Determine the [X, Y] coordinate at the center of the cell enclosing the given text.  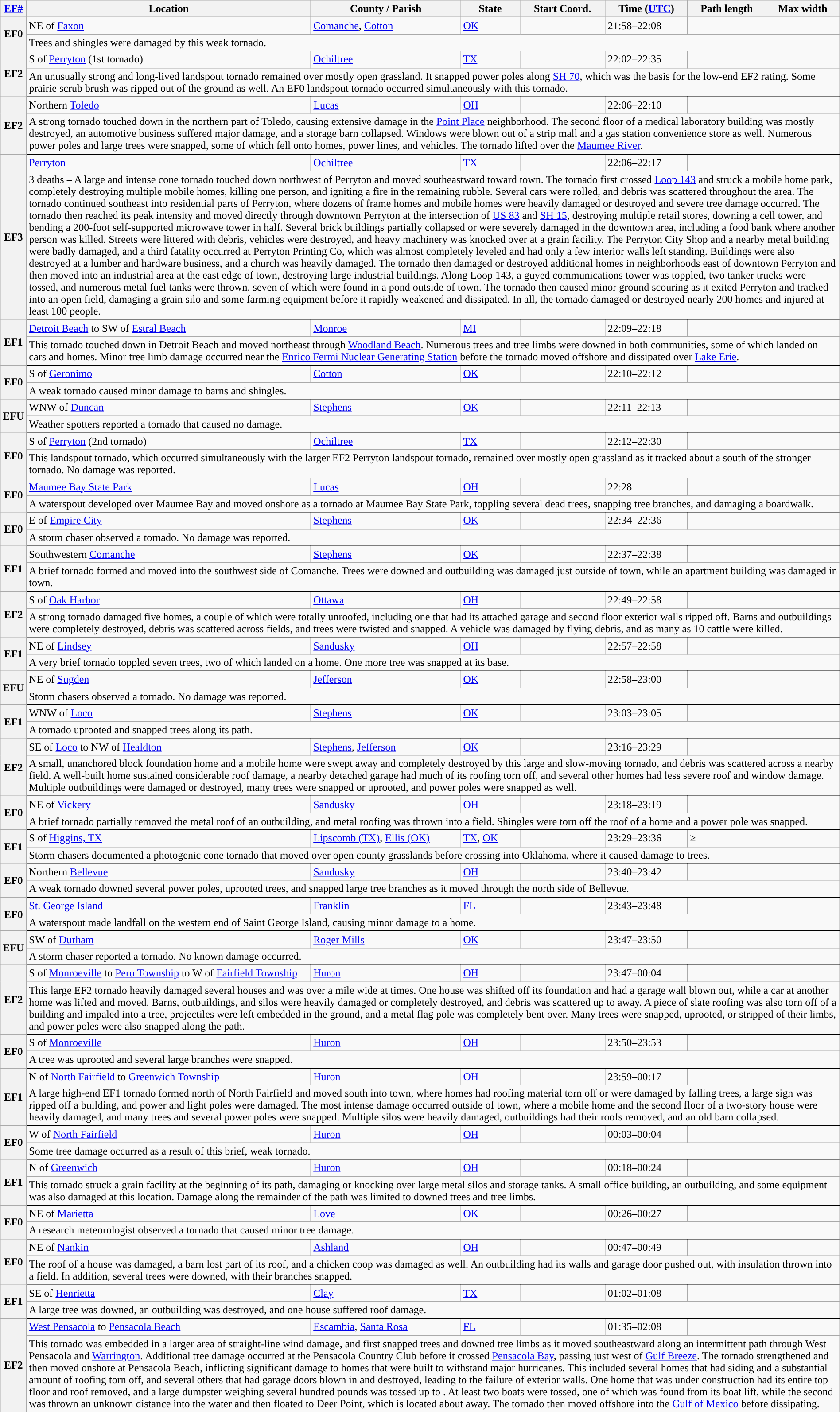
Location [169, 9]
≥ [727, 838]
00:47–00:49 [646, 1247]
Comanche, Cotton [386, 26]
A tornado uprooted and snapped trees along its path. [433, 730]
Weather spotters reported a tornado that caused no damage. [433, 424]
Love [386, 1214]
St. George Island [169, 906]
Escambia, Santa Rosa [386, 1326]
Jefferson [386, 679]
Northern Toledo [169, 105]
23:59–00:17 [646, 1077]
MI [490, 328]
S of Monroeville [169, 1043]
Monroe [386, 328]
22:58–23:00 [646, 679]
22:06–22:10 [646, 105]
SW of Durham [169, 939]
Ashland [386, 1247]
SE of Loco to NW of Healdton [169, 747]
Ottawa [386, 600]
Some tree damage occurred as a result of this brief, weak tornado. [433, 1151]
WNW of Loco [169, 713]
Storm chasers observed a tornado. No damage was reported. [433, 696]
22:02–22:35 [646, 59]
A waterspout made landfall on the western end of Saint George Island, causing minor damage to a home. [433, 922]
22:57–22:58 [646, 646]
A research meteorologist observed a tornado that caused minor tree damage. [433, 1230]
Trees and shingles were damaged by this weak tornado. [433, 43]
A storm chaser reported a tornado. No known damage occurred. [433, 956]
23:29–23:36 [646, 838]
22:34–22:36 [646, 521]
West Pensacola to Pensacola Beach [169, 1326]
W of North Fairfield [169, 1134]
22:09–22:18 [646, 328]
21:58–22:08 [646, 26]
22:28 [646, 487]
County / Parish [386, 9]
Path length [727, 9]
Northern Bellevue [169, 872]
EF3 [13, 237]
A very brief tornado toppled seven trees, two of which landed on a home. One more tree was snapped at its base. [433, 662]
S of Perryton (2nd tornado) [169, 441]
23:18–23:19 [646, 805]
S of Monroeville to Peru Township to W of Fairfield Township [169, 973]
NE of Nankin [169, 1247]
22:37–22:38 [646, 554]
00:18–00:24 [646, 1168]
A storm chaser observed a tornado. No damage was reported. [433, 537]
N of North Fairfield to Greenwich Township [169, 1077]
23:47–00:04 [646, 973]
Clay [386, 1293]
SE of Henrietta [169, 1293]
S of Oak Harbor [169, 600]
23:16–23:29 [646, 747]
Franklin [386, 906]
01:35–02:08 [646, 1326]
NE of Faxon [169, 26]
Detroit Beach to SW of Estral Beach [169, 328]
Time (UTC) [646, 9]
22:11–22:13 [646, 408]
State [490, 9]
A tree was uprooted and several large branches were snapped. [433, 1060]
NE of Vickery [169, 805]
Cotton [386, 373]
Maumee Bay State Park [169, 487]
23:50–23:53 [646, 1043]
S of Higgins, TX [169, 838]
22:10–22:12 [646, 373]
Max width [803, 9]
Southwestern Comanche [169, 554]
Lipscomb (TX), Ellis (OK) [386, 838]
22:06–22:17 [646, 163]
NE of Sugden [169, 679]
NE of Marietta [169, 1214]
NE of Lindsey [169, 646]
23:43–23:48 [646, 906]
WNW of Duncan [169, 408]
EF# [13, 9]
A large tree was downed, an outbuilding was destroyed, and one house suffered roof damage. [433, 1310]
23:03–23:05 [646, 713]
Stephens, Jefferson [386, 747]
00:26–00:27 [646, 1214]
23:47–23:50 [646, 939]
Roger Mills [386, 939]
22:12–22:30 [646, 441]
A weak tornado downed several power poles, uprooted trees, and snapped large tree branches as it moved through the north side of Bellevue. [433, 889]
E of Empire City [169, 521]
N of Greenwich [169, 1168]
Perryton [169, 163]
A weak tornado caused minor damage to barns and shingles. [433, 390]
S of Perryton (1st tornado) [169, 59]
23:40–23:42 [646, 872]
Start Coord. [563, 9]
TX, OK [490, 838]
S of Geronimo [169, 373]
22:49–22:58 [646, 600]
01:02–01:08 [646, 1293]
00:03–00:04 [646, 1134]
